Locate the cell with the specified text and output its (x, y) center coordinate. 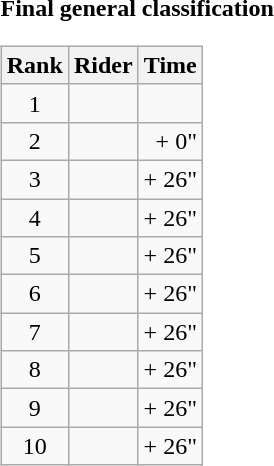
Rank (34, 65)
2 (34, 141)
Rider (103, 65)
+ 0" (170, 141)
Time (170, 65)
9 (34, 408)
10 (34, 446)
5 (34, 256)
3 (34, 179)
8 (34, 370)
4 (34, 217)
7 (34, 332)
6 (34, 294)
1 (34, 103)
